Locate the cell with the specified text and output its [x, y] center coordinate. 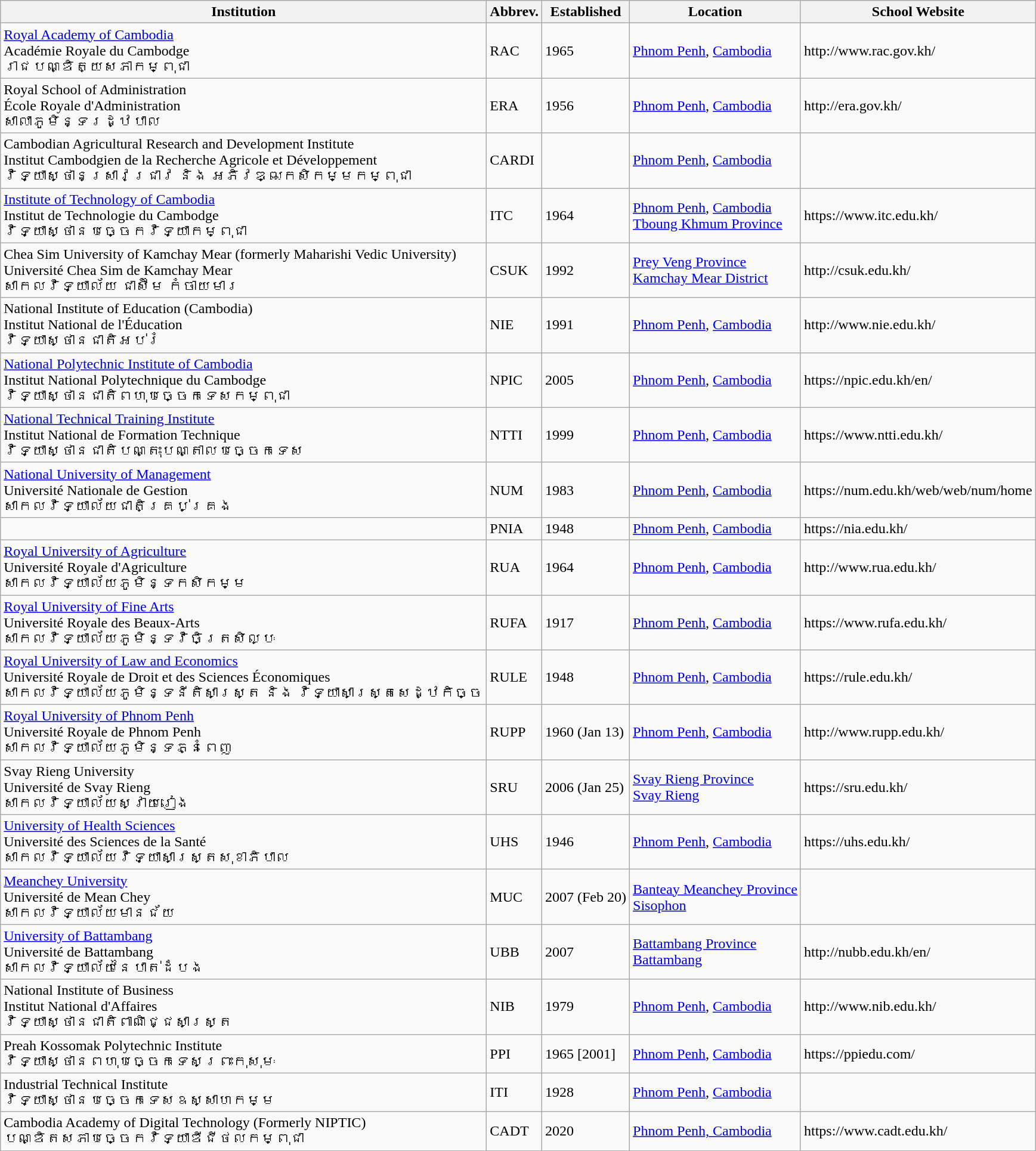
https://www.ntti.edu.kh/ [918, 435]
UHS [514, 842]
PNIA [514, 528]
1992 [586, 270]
RULE [514, 677]
NPIC [514, 380]
National Polytechnic Institute of CambodiaInstitut National Polytechnique du Cambodgeវិទ្យាស្ថានជាតិពហុបច្ចេកទេសកម្ពុជា [243, 380]
1965 [2001] [586, 1053]
Royal Academy of CambodiaAcadémie Royale du Cambodgeរាជបណ្ឌិត្យសភាកម្ពុជា [243, 51]
MUC [514, 897]
National Technical Training InstituteInstitut National de Formation Techniqueវិទ្យាស្ថានជាតិបណ្តុះបណ្តាលបច្ចេកទេស [243, 435]
http://csuk.edu.kh/ [918, 270]
RUA [514, 567]
https://uhs.edu.kh/ [918, 842]
https://rule.edu.kh/ [918, 677]
http://nubb.edu.kh/en/ [918, 952]
Prey Veng ProvinceKamchay Mear District [716, 270]
Abbrev. [514, 12]
National Institute of Education (Cambodia)Institut National de l'Éducationវិទ្យាស្ថានជាតិអប់រំ [243, 325]
ITI [514, 1093]
https://www.cadt.edu.kh/ [918, 1131]
Banteay Meanchey ProvinceSisophon [716, 897]
CARDI [514, 160]
1965 [586, 51]
CADT [514, 1131]
Phnom Penh, CambodiaTboung Khmum Province [716, 215]
Institute of Technology of CambodiaInstitut de Technologie du Cambodgeវិទ្យាស្ថានបច្ចេកវិទ្យាកម្ពុជា [243, 215]
NTTI [514, 435]
2005 [586, 380]
CSUK [514, 270]
RAC [514, 51]
http://era.gov.kh/ [918, 106]
1979 [586, 1007]
NIB [514, 1007]
2007 [586, 952]
NIE [514, 325]
NUM [514, 490]
http://www.rua.edu.kh/ [918, 567]
1991 [586, 325]
https://www.rufa.edu.kh/ [918, 623]
http://www.nie.edu.kh/ [918, 325]
Royal University of AgricultureUniversité Royale d'Agricultureសាកលវិទ្យាល័យភូមិន្ទកសិកម្ម [243, 567]
http://www.nib.edu.kh/ [918, 1007]
Royal School of AdministrationÉcole Royale d'Administrationសាលាភូមិន្ទរដ្ឋបាល [243, 106]
1999 [586, 435]
PPI [514, 1053]
ERA [514, 106]
Cambodia Academy of Digital Technology (Formerly NIPTIC)បណ្ឌិតសភាបច្ចេកវិទ្យាឌីជីថលកម្ពុជា [243, 1131]
Svay Rieng ProvinceSvay Rieng [716, 787]
https://www.itc.edu.kh/ [918, 215]
https://sru.edu.kh/ [918, 787]
1946 [586, 842]
RUPP [514, 732]
https://ppiedu.com/ [918, 1053]
Institution [243, 12]
SRU [514, 787]
University of Health SciencesUniversité des Sciences de la Santéសាកលវិទ្យាល័យវិទ្យាសាស្រ្តសុខាភិបាល [243, 842]
Svay Rieng UniversityUniversité de Svay Riengសាកលវិទ្យាល័យស្វាយរៀង [243, 787]
1917 [586, 623]
Established [586, 12]
https://nia.edu.kh/ [918, 528]
Meanchey UniversityUniversité de Mean Cheyសាកលវិទ្យាល័យមានជ័យ [243, 897]
http://www.rac.gov.kh/ [918, 51]
Royal University of Phnom PenhUniversité Royale de Phnom Penhសាកលវិទ្យាល័យភូមិន្ទភ្នំពេញ [243, 732]
National Institute of BusinessInstitut National d'Affairesវិទ្យាស្ថានជាតិពាណិជ្ជសាស្រ្ត [243, 1007]
University of Battambang Université de Battambangសាកលវិទ្យាល័យនៃបាត់ដំបង [243, 952]
UBB [514, 952]
https://npic.edu.kh/en/ [918, 380]
Location [716, 12]
National University of ManagementUniversité Nationale de Gestionសាកលវិទ្យាល័យជាតិគ្រប់គ្រង [243, 490]
Battambang ProvinceBattambang [716, 952]
1960 (Jan 13) [586, 732]
Chea Sim University of Kamchay Mear (formerly Maharishi Vedic University)Université Chea Sim de Kamchay Mearសាកលវិទ្យាល័យ ជាស៊ីម កំចាយមារ [243, 270]
2007 (Feb 20) [586, 897]
1983 [586, 490]
Industrial Technical Instituteវិទ្យាស្ថានបច្ចេកទេសឧស្សាហកម្ម [243, 1093]
School Website [918, 12]
https://num.edu.kh/web/web/num/home [918, 490]
RUFA [514, 623]
2006 (Jan 25) [586, 787]
1956 [586, 106]
Royal University of Fine ArtsUniversité Royale des Beaux-Artsសាកលវិទ្យាល័យភូមិន្ទវិចិត្រសិល្បៈ [243, 623]
1928 [586, 1093]
http://www.rupp.edu.kh/ [918, 732]
ITC [514, 215]
2020 [586, 1131]
Preah Kossomak Polytechnic Instituteវិទ្យាស្ថានពហុបច្ចេកទេសព្រះកុសុមៈ [243, 1053]
